Search for the cell housing the specified text and yield its [x, y] center coordinate. 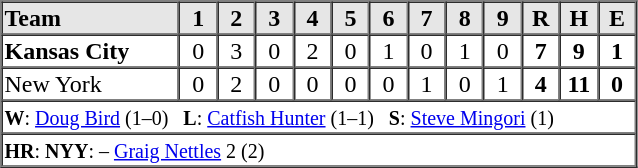
H [579, 18]
5 [350, 18]
E [617, 18]
New York [91, 84]
W: Doug Bird (1–0) L: Catfish Hunter (1–1) S: Steve Mingori (1) [319, 116]
11 [579, 84]
Team [91, 18]
HR: NYY: – Graig Nettles 2 (2) [319, 150]
Kansas City [91, 50]
R [541, 18]
8 [465, 18]
6 [388, 18]
